Detect which cell encompasses the target text, then output its [x, y] center coordinate. 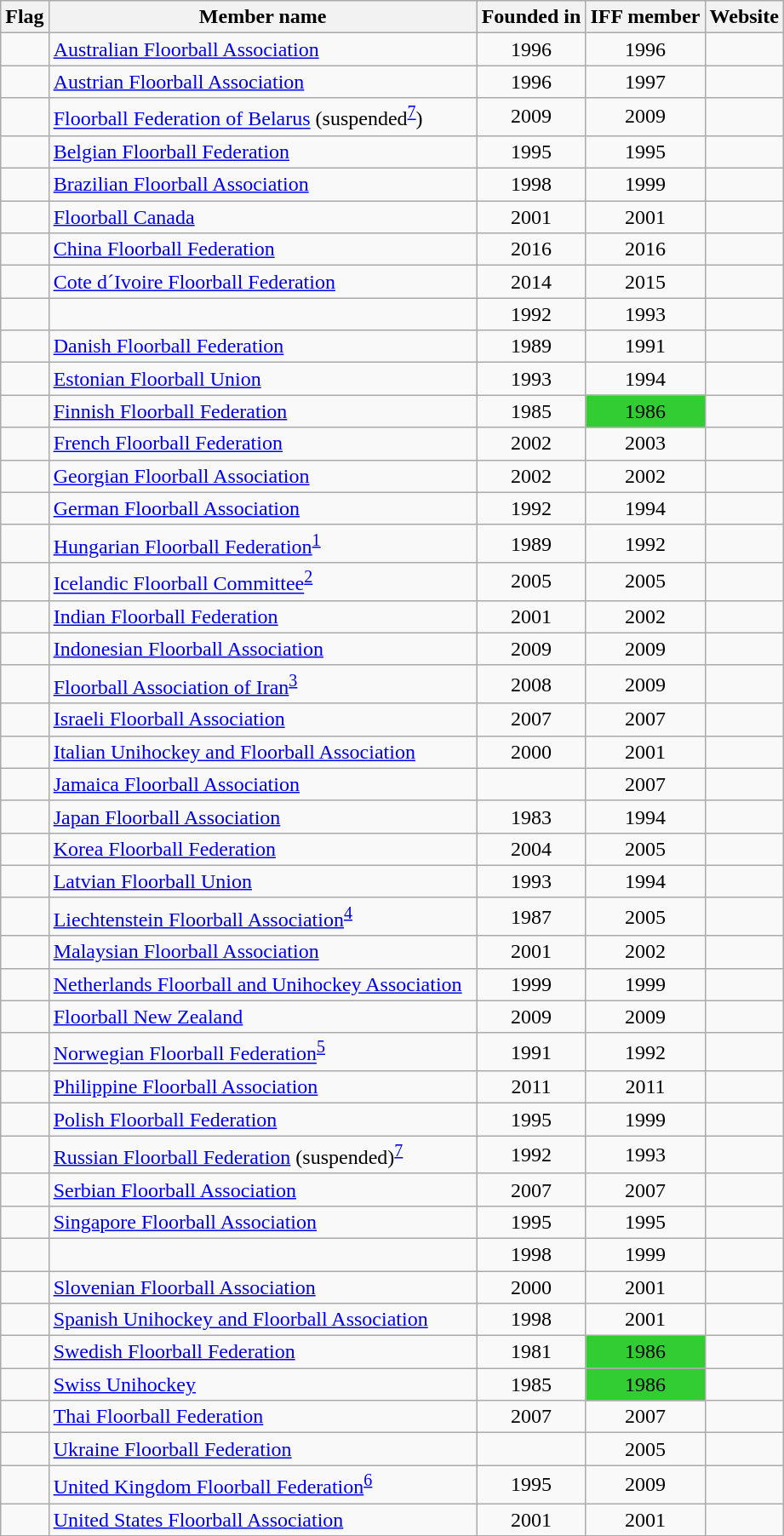
United Kingdom Floorball Federation6 [262, 1485]
Israeli Floorball Association [262, 719]
Cote d´Ivoire Floorball Federation [262, 282]
China Floorball Federation [262, 249]
Singapore Floorball Association [262, 1222]
Icelandic Floorball Committee2 [262, 582]
French Floorball Federation [262, 444]
Liechtenstein Floorball Association4 [262, 916]
Ukraine Floorball Federation [262, 1449]
1981 [531, 1352]
Spanish Unihockey and Floorball Association [262, 1320]
Finnish Floorball Federation [262, 411]
Belgian Floorball Federation [262, 152]
Floorball New Zealand [262, 1017]
Jamaica Floorball Association [262, 784]
Austrian Floorball Association [262, 82]
Estonian Floorball Union [262, 379]
2003 [645, 444]
Floorball Federation of Belarus (suspended7) [262, 117]
Philippine Floorball Association [262, 1087]
Russian Floorball Federation (suspended)7 [262, 1155]
United States Floorball Association [262, 1520]
Thai Floorball Federation [262, 1417]
2014 [531, 282]
Norwegian Floorball Federation5 [262, 1052]
Danish Floorball Federation [262, 347]
2004 [531, 849]
Indian Floorball Federation [262, 616]
Serbian Floorball Association [262, 1189]
Korea Floorball Federation [262, 849]
Hungarian Floorball Federation1 [262, 543]
Indonesian Floorball Association [262, 649]
1997 [645, 82]
Italian Unihockey and Floorball Association [262, 752]
Swiss Unihockey [262, 1384]
Malaysian Floorball Association [262, 952]
2015 [645, 282]
1987 [531, 916]
Brazilian Floorball Association [262, 185]
Swedish Floorball Federation [262, 1352]
Japan Floorball Association [262, 817]
Netherlands Floorball and Unihockey Association [262, 984]
Floorball Canada [262, 217]
Website [744, 17]
2008 [531, 685]
Founded in [531, 17]
IFF member [645, 17]
German Floorball Association [262, 508]
Member name [262, 17]
Flag [25, 17]
Australian Floorball Association [262, 49]
Polish Floorball Federation [262, 1120]
1983 [531, 817]
Georgian Floorball Association [262, 476]
Latvian Floorball Union [262, 881]
Slovenian Floorball Association [262, 1287]
Floorball Association of Iran3 [262, 685]
